Capture the cell that displays the provided text and extract its (X, Y) central coordinate. 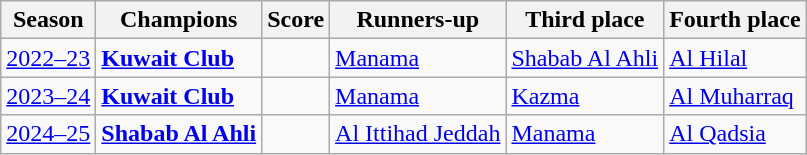
Kazma (585, 96)
2023–24 (48, 96)
Third place (585, 20)
2022–23 (48, 58)
Fourth place (735, 20)
Al Ittihad Jeddah (418, 134)
Champions (179, 20)
Season (48, 20)
Al Muharraq (735, 96)
Al Hilal (735, 58)
Score (296, 20)
Al Qadsia (735, 134)
Runners-up (418, 20)
2024–25 (48, 134)
